Find where the given text appears and provide that cell's center as [X, Y] coordinate. 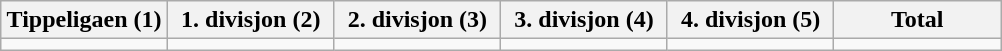
4. divisjon (5) [750, 20]
Total [918, 20]
1. divisjon (2) [250, 20]
3. divisjon (4) [584, 20]
Tippeligaen (1) [84, 20]
2. divisjon (3) [418, 20]
